Extract the [x, y] coordinate from the center of the cell holding the provided text.  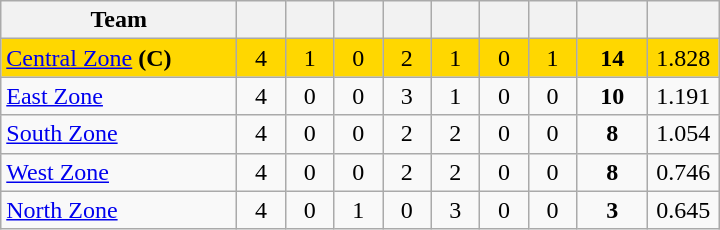
1.828 [684, 58]
Team [119, 20]
1.191 [684, 96]
0.645 [684, 210]
South Zone [119, 134]
North Zone [119, 210]
1.054 [684, 134]
West Zone [119, 172]
14 [612, 58]
East Zone [119, 96]
10 [612, 96]
0.746 [684, 172]
Central Zone (C) [119, 58]
